Detect which cell encompasses the target text, then output its [x, y] center coordinate. 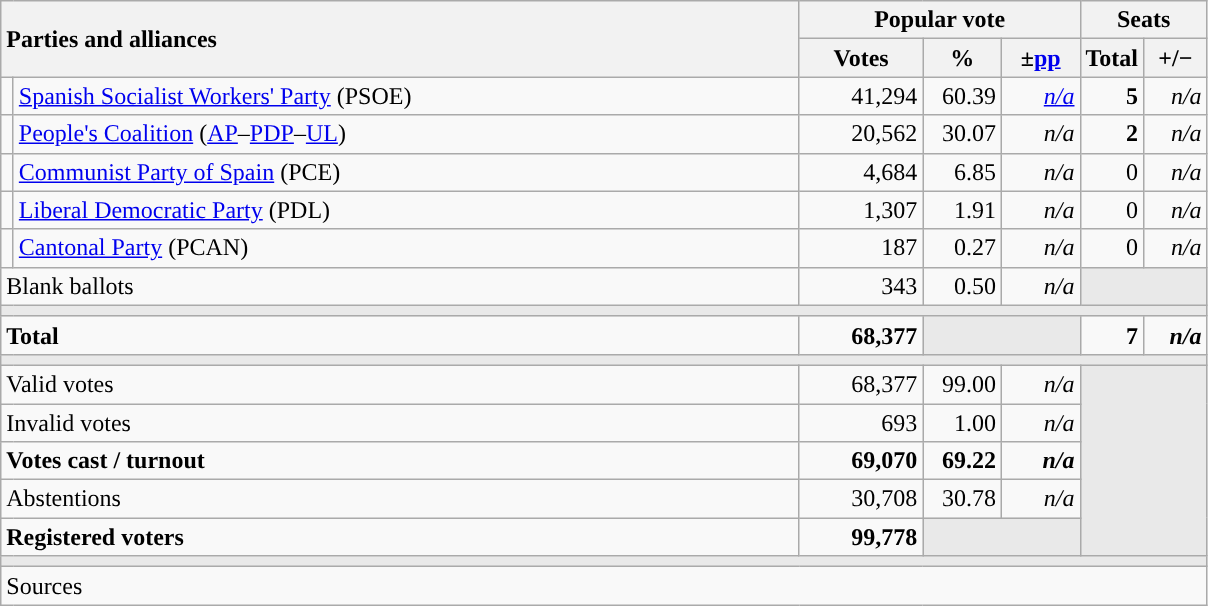
693 [861, 423]
4,684 [861, 172]
0.27 [962, 248]
0.50 [962, 286]
1.00 [962, 423]
7 [1112, 335]
41,294 [861, 96]
6.85 [962, 172]
People's Coalition (AP–PDP–UL) [406, 134]
Liberal Democratic Party (PDL) [406, 210]
Sources [604, 586]
Popular vote [940, 20]
Invalid votes [400, 423]
±pp [1040, 58]
% [962, 58]
60.39 [962, 96]
69.22 [962, 461]
Seats [1144, 20]
30,708 [861, 499]
Spanish Socialist Workers' Party (PSOE) [406, 96]
Communist Party of Spain (PCE) [406, 172]
20,562 [861, 134]
2 [1112, 134]
343 [861, 286]
Votes [861, 58]
Votes cast / turnout [400, 461]
187 [861, 248]
1.91 [962, 210]
Abstentions [400, 499]
30.07 [962, 134]
1,307 [861, 210]
Registered voters [400, 537]
69,070 [861, 461]
+/− [1176, 58]
99.00 [962, 384]
5 [1112, 96]
Blank ballots [400, 286]
Cantonal Party (PCAN) [406, 248]
Parties and alliances [400, 39]
Valid votes [400, 384]
30.78 [962, 499]
99,778 [861, 537]
